Locate the cell with the specified text and output its (X, Y) center coordinate. 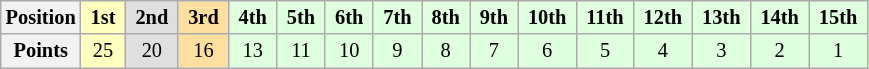
5 (604, 51)
8th (446, 17)
3 (721, 51)
13th (721, 17)
2 (779, 51)
2nd (152, 17)
11th (604, 17)
10th (547, 17)
6 (547, 51)
7 (494, 51)
1st (104, 17)
9 (397, 51)
8 (446, 51)
16 (203, 51)
11 (301, 51)
13 (253, 51)
Points (41, 51)
4 (663, 51)
20 (152, 51)
9th (494, 17)
7th (397, 17)
15th (838, 17)
4th (253, 17)
3rd (203, 17)
5th (301, 17)
25 (104, 51)
12th (663, 17)
14th (779, 17)
Position (41, 17)
10 (349, 51)
6th (349, 17)
1 (838, 51)
